Return the [x, y] coordinate for the center point of the cell that contains the specified text.  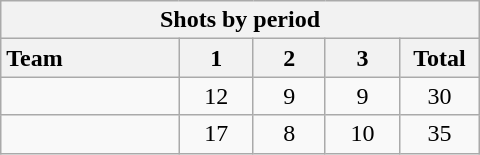
Shots by period [240, 20]
3 [362, 58]
1 [216, 58]
8 [289, 134]
Total [440, 58]
Team [90, 58]
35 [440, 134]
30 [440, 96]
2 [289, 58]
17 [216, 134]
10 [362, 134]
12 [216, 96]
